Detect which cell encompasses the target text, then output its [x, y] center coordinate. 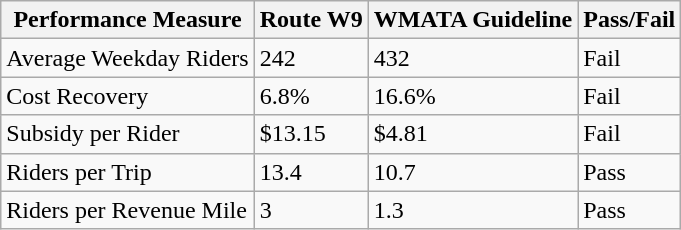
Riders per Trip [128, 172]
242 [311, 58]
Average Weekday Riders [128, 58]
Cost Recovery [128, 96]
Performance Measure [128, 20]
16.6% [473, 96]
Pass/Fail [630, 20]
13.4 [311, 172]
432 [473, 58]
1.3 [473, 210]
$13.15 [311, 134]
10.7 [473, 172]
Subsidy per Rider [128, 134]
$4.81 [473, 134]
Route W9 [311, 20]
3 [311, 210]
Riders per Revenue Mile [128, 210]
6.8% [311, 96]
WMATA Guideline [473, 20]
